Locate the cell with the specified text and output its (x, y) center coordinate. 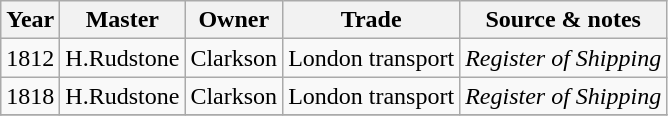
Master (122, 20)
Trade (372, 20)
Source & notes (564, 20)
Year (30, 20)
Owner (234, 20)
1818 (30, 96)
1812 (30, 58)
